Scan for the cell matching the given text and deliver its (x, y) coordinate at center. 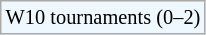
W10 tournaments (0–2) (103, 17)
